Locate the cell with the specified text and output its (x, y) center coordinate. 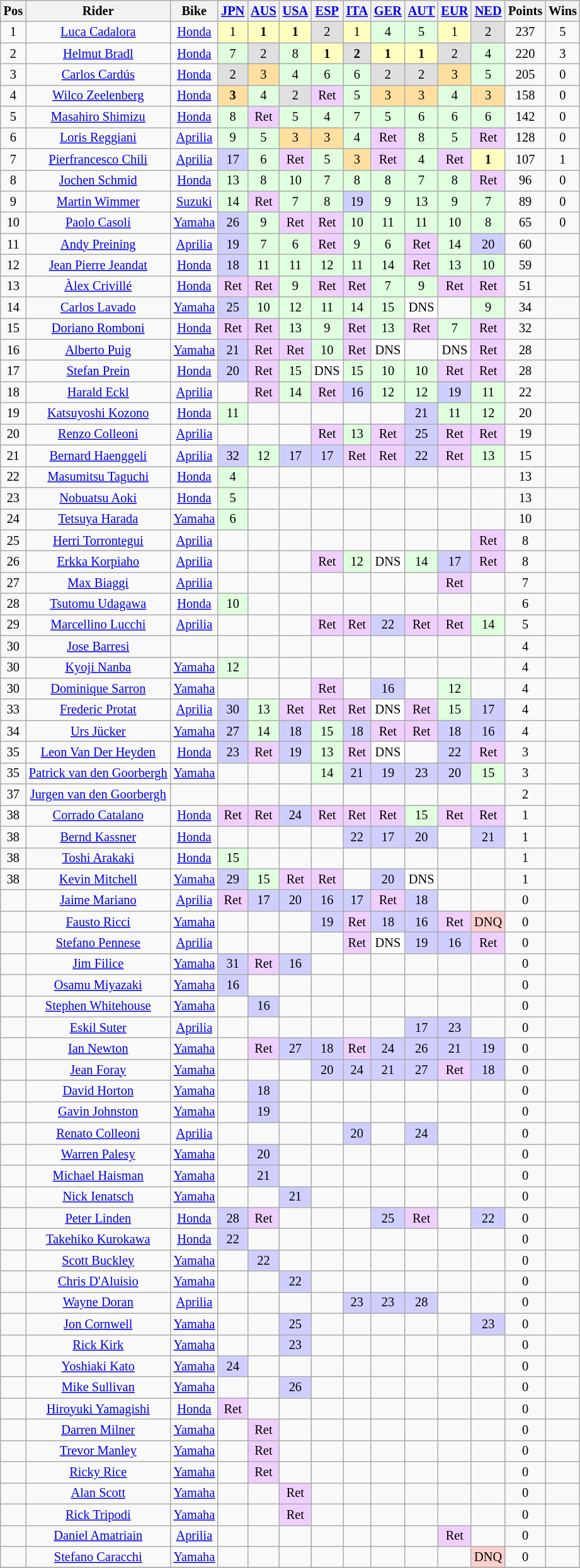
205 (525, 74)
Points (525, 11)
Yoshiaki Kato (98, 1366)
Jochen Schmid (98, 181)
107 (525, 159)
Rick Tripodi (98, 1515)
128 (525, 138)
Bernd Kassner (98, 837)
Corrado Catalano (98, 815)
AUT (422, 11)
Jurgen van den Goorbergh (98, 795)
51 (525, 286)
Frederic Protat (98, 710)
Erkka Korpiaho (98, 561)
ITA (357, 11)
Rick Kirk (98, 1345)
Pos (13, 11)
Masumitsu Taguchi (98, 477)
Ricky Rice (98, 1472)
31 (233, 964)
Kevin Mitchell (98, 879)
Katsuyoshi Kozono (98, 413)
Harald Eckl (98, 392)
Hiroyuki Yamagishi (98, 1409)
NED (488, 11)
Wins (563, 11)
Luca Cadalora (98, 32)
Toshi Arakaki (98, 858)
237 (525, 32)
Stephen Whitehouse (98, 1006)
ESP (327, 11)
Stefan Prein (98, 371)
Ian Newton (98, 1049)
Rider (98, 11)
Stefano Caracchi (98, 1557)
33 (13, 710)
Alberto Puig (98, 350)
Àlex Crivillé (98, 286)
Bernard Haenggeli (98, 456)
Wayne Doran (98, 1302)
Tsutomu Udagawa (98, 604)
59 (525, 265)
Nobuatsu Aoki (98, 498)
JPN (233, 11)
142 (525, 117)
37 (13, 795)
Scott Buckley (98, 1260)
Stefano Pennese (98, 943)
Martin Wimmer (98, 201)
220 (525, 53)
Leon Van Der Heyden (98, 752)
USA (295, 11)
Carlos Cardús (98, 74)
65 (525, 223)
Helmut Bradl (98, 53)
Jon Cornwell (98, 1324)
EUR (455, 11)
Wilco Zeelenberg (98, 96)
Mike Sullivan (98, 1387)
Bike (195, 11)
Renato Colleoni (98, 1133)
Jim Filice (98, 964)
Jean Foray (98, 1070)
Peter Linden (98, 1218)
Dominique Sarron (98, 688)
Andy Preining (98, 244)
Daniel Amatriain (98, 1536)
158 (525, 96)
Urs Jücker (98, 731)
Eskil Suter (98, 1028)
Masahiro Shimizu (98, 117)
Michael Haisman (98, 1175)
Jose Barresi (98, 646)
60 (525, 244)
Loris Reggiani (98, 138)
Carlos Lavado (98, 308)
Fausto Ricci (98, 922)
Chris D'Aluisio (98, 1282)
Warren Palesy (98, 1155)
David Horton (98, 1091)
89 (525, 201)
Trevor Manley (98, 1451)
Jean Pierre Jeandat (98, 265)
Takehiko Kurokawa (98, 1239)
Renzo Colleoni (98, 434)
GER (388, 11)
Suzuki (195, 201)
96 (525, 181)
Nick Ienatsch (98, 1197)
Marcellino Lucchi (98, 625)
Tetsuya Harada (98, 519)
Patrick van den Goorbergh (98, 773)
AUS (263, 11)
Paolo Casoli (98, 223)
Pierfrancesco Chili (98, 159)
Gavin Johnston (98, 1112)
Jaime Mariano (98, 900)
Max Biaggi (98, 583)
Alan Scott (98, 1493)
Herri Torrontegui (98, 540)
Osamu Miyazaki (98, 985)
Darren Milner (98, 1430)
Kyoji Nanba (98, 668)
Doriano Romboni (98, 328)
